Locate the cell with the specified text and output its [X, Y] center coordinate. 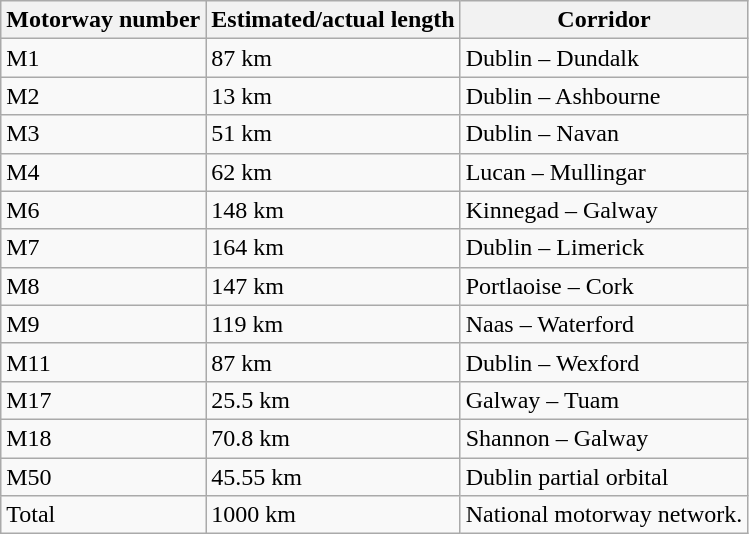
Lucan – Mullingar [604, 172]
Dublin – Ashbourne [604, 96]
Total [104, 515]
Dublin – Limerick [604, 248]
164 km [333, 248]
M17 [104, 400]
Motorway number [104, 20]
M3 [104, 134]
1000 km [333, 515]
Kinnegad – Galway [604, 210]
Dublin – Wexford [604, 362]
M6 [104, 210]
M4 [104, 172]
Estimated/actual length [333, 20]
M8 [104, 286]
Dublin – Dundalk [604, 58]
147 km [333, 286]
M1 [104, 58]
M18 [104, 438]
25.5 km [333, 400]
62 km [333, 172]
M2 [104, 96]
M7 [104, 248]
National motorway network. [604, 515]
Shannon – Galway [604, 438]
Dublin partial orbital [604, 477]
Galway – Tuam [604, 400]
148 km [333, 210]
119 km [333, 324]
70.8 km [333, 438]
51 km [333, 134]
M11 [104, 362]
Naas – Waterford [604, 324]
M50 [104, 477]
13 km [333, 96]
M9 [104, 324]
Dublin – Navan [604, 134]
Portlaoise – Cork [604, 286]
Corridor [604, 20]
45.55 km [333, 477]
